Detect which cell encompasses the target text, then output its (x, y) center coordinate. 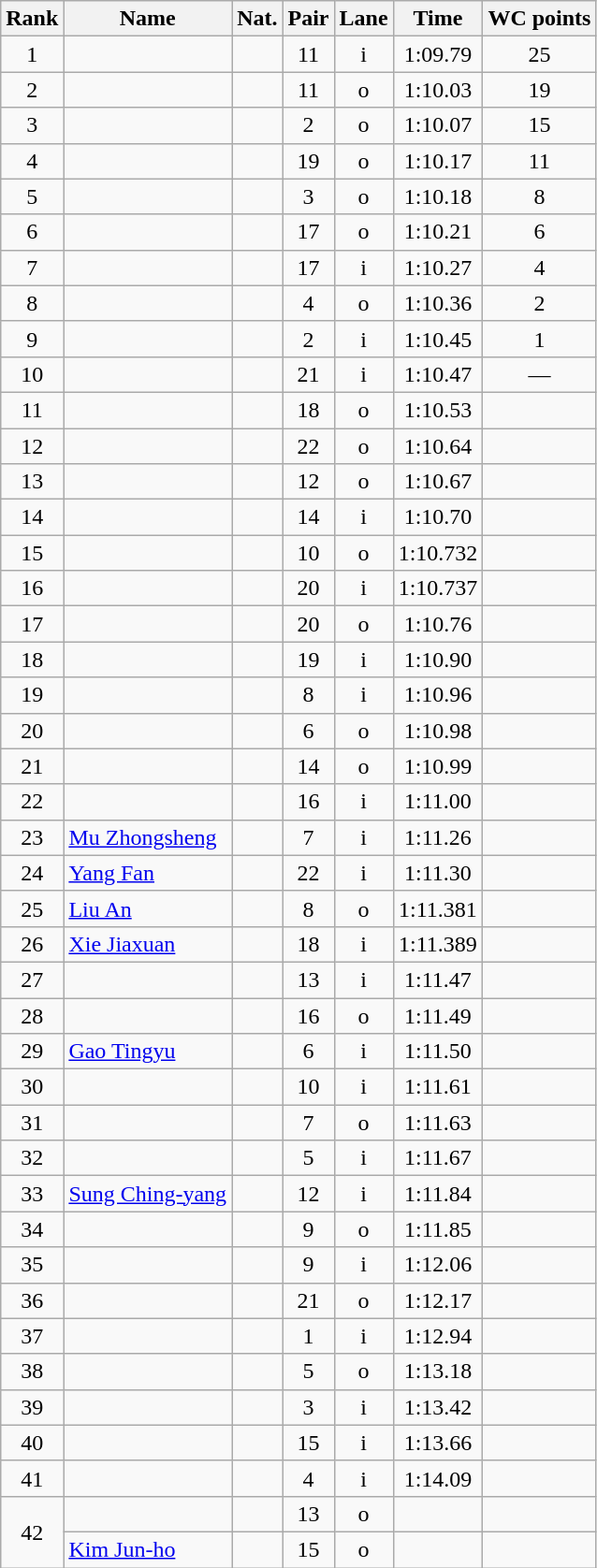
1:12.94 (438, 1336)
26 (32, 944)
24 (32, 873)
Liu An (148, 908)
1:13.42 (438, 1407)
1:10.96 (438, 695)
36 (32, 1300)
23 (32, 837)
WC points (539, 19)
39 (32, 1407)
Gao Tingyu (148, 1052)
1:12.06 (438, 1265)
1:11.63 (438, 1123)
1:10.53 (438, 410)
1:09.79 (438, 54)
1:11.85 (438, 1229)
1:13.18 (438, 1372)
1:11.50 (438, 1052)
1:10.732 (438, 553)
— (539, 374)
1:10.45 (438, 339)
Lane (363, 19)
Name (148, 19)
Yang Fan (148, 873)
1:10.76 (438, 624)
Mu Zhongsheng (148, 837)
40 (32, 1443)
35 (32, 1265)
1:11.30 (438, 873)
Rank (32, 19)
1:10.47 (438, 374)
1:10.64 (438, 446)
Xie Jiaxuan (148, 944)
Nat. (257, 19)
27 (32, 980)
1:10.98 (438, 731)
1:11.389 (438, 944)
1:14.09 (438, 1478)
1:13.66 (438, 1443)
Pair (309, 19)
32 (32, 1158)
Kim Jun-ho (148, 1549)
1:10.27 (438, 268)
1:11.67 (438, 1158)
1:10.07 (438, 125)
29 (32, 1052)
1:11.381 (438, 908)
1:10.90 (438, 660)
41 (32, 1478)
1:10.18 (438, 196)
37 (32, 1336)
1:10.03 (438, 90)
1:10.21 (438, 232)
1:10.737 (438, 588)
1:10.67 (438, 482)
38 (32, 1372)
1:11.84 (438, 1194)
33 (32, 1194)
1:10.99 (438, 766)
1:12.17 (438, 1300)
1:11.26 (438, 837)
28 (32, 1015)
30 (32, 1087)
31 (32, 1123)
1:11.49 (438, 1015)
1:10.17 (438, 161)
1:10.70 (438, 517)
1:10.36 (438, 303)
34 (32, 1229)
1:11.00 (438, 802)
1:11.47 (438, 980)
42 (32, 1532)
Time (438, 19)
1:11.61 (438, 1087)
Sung Ching-yang (148, 1194)
